Locate the cell with the specified text and output its (x, y) center coordinate. 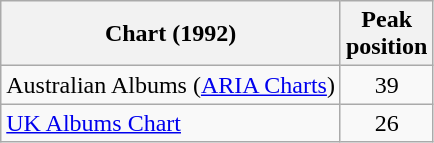
39 (386, 85)
UK Albums Chart (171, 123)
Chart (1992) (171, 34)
26 (386, 123)
Peakposition (386, 34)
Australian Albums (ARIA Charts) (171, 85)
